Return the (X, Y) coordinate for the center point of the cell that contains the specified text.  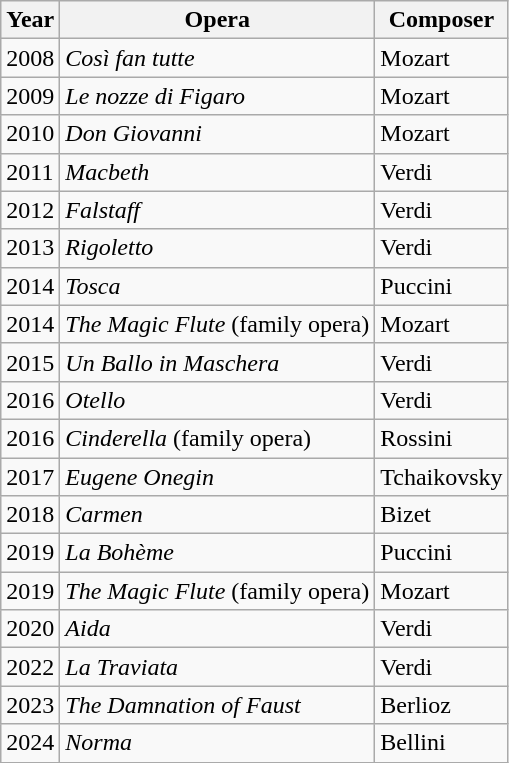
Don Giovanni (218, 134)
Tosca (218, 286)
Cinderella (family opera) (218, 438)
Norma (218, 743)
Berlioz (442, 705)
Rigoletto (218, 248)
Le nozze di Figaro (218, 96)
The Damnation of Faust (218, 705)
Bizet (442, 515)
Così fan tutte (218, 58)
Carmen (218, 515)
2020 (30, 629)
Eugene Onegin (218, 477)
Opera (218, 20)
2013 (30, 248)
2017 (30, 477)
Composer (442, 20)
2010 (30, 134)
2024 (30, 743)
2015 (30, 362)
2018 (30, 515)
La Traviata (218, 667)
2012 (30, 210)
2022 (30, 667)
Un Ballo in Maschera (218, 362)
Falstaff (218, 210)
2023 (30, 705)
Tchaikovsky (442, 477)
Bellini (442, 743)
Aida (218, 629)
Otello (218, 400)
Year (30, 20)
2009 (30, 96)
2011 (30, 172)
La Bohème (218, 553)
2008 (30, 58)
Macbeth (218, 172)
Rossini (442, 438)
